Return the [X, Y] coordinate for the center point of the cell that contains the specified text.  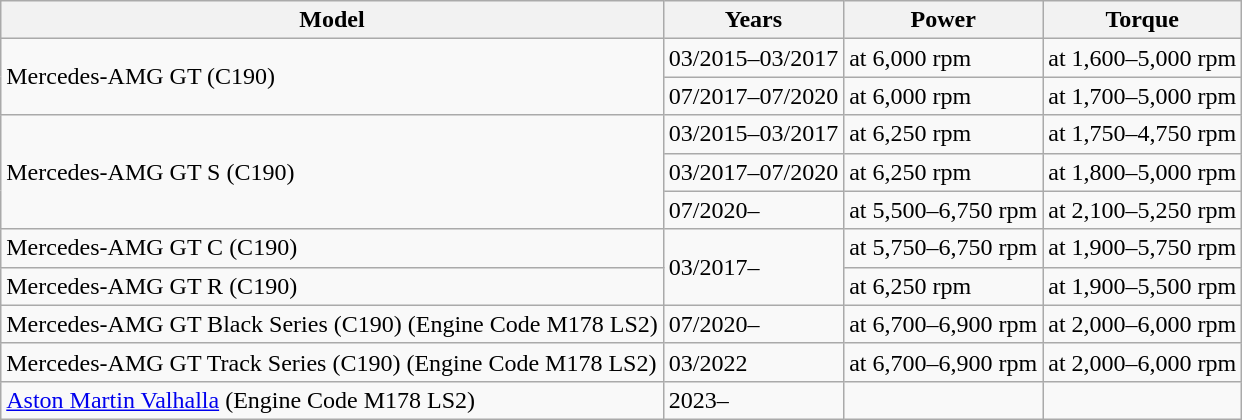
2023– [753, 400]
Mercedes-AMG GT R (C190) [332, 286]
Aston Martin Valhalla (Engine Code M178 LS2) [332, 400]
Mercedes-AMG GT Track Series (C190) (Engine Code M178 LS2) [332, 362]
Years [753, 20]
Torque [1142, 20]
03/2022 [753, 362]
Mercedes-AMG GT Black Series (C190) (Engine Code M178 LS2) [332, 324]
03/2017– [753, 267]
at 2,100–5,250 rpm [1142, 210]
at 1,900–5,500 rpm [1142, 286]
Mercedes-AMG GT S (C190) [332, 172]
Mercedes-AMG GT (C190) [332, 77]
Mercedes-AMG GT C (C190) [332, 248]
03/2017–07/2020 [753, 172]
07/2017–07/2020 [753, 96]
at 1,600–5,000 rpm [1142, 58]
Power [944, 20]
at 5,500–6,750 rpm [944, 210]
at 1,900–5,750 rpm [1142, 248]
at 1,800–5,000 rpm [1142, 172]
at 1,750–4,750 rpm [1142, 134]
Model [332, 20]
at 5,750–6,750 rpm [944, 248]
at 1,700–5,000 rpm [1142, 96]
